Search for the cell housing the specified text and yield its [x, y] center coordinate. 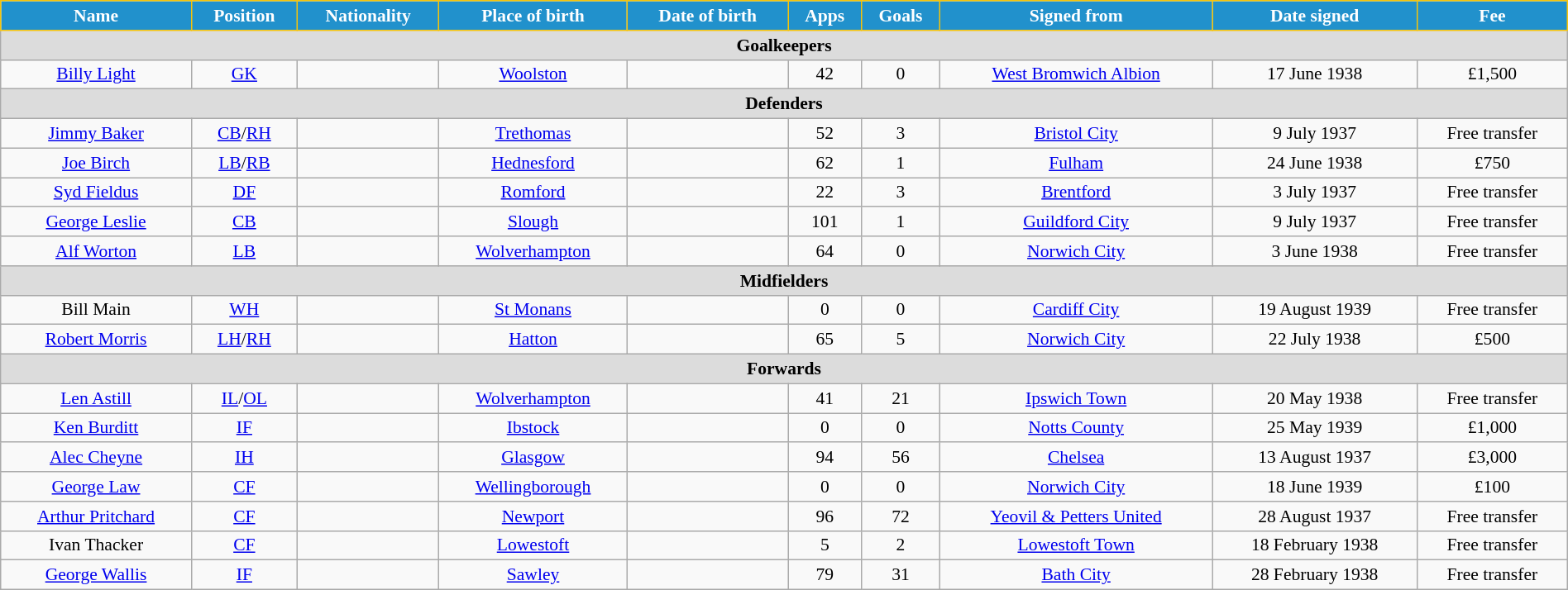
Midfielders [784, 281]
Name [96, 16]
IH [244, 458]
64 [825, 251]
Robert Morris [96, 340]
LH/RH [244, 340]
25 May 1939 [1315, 428]
Lowestoft [533, 545]
56 [900, 458]
Joe Birch [96, 163]
Place of birth [533, 16]
St Monans [533, 310]
Ivan Thacker [96, 545]
2 [900, 545]
24 June 1938 [1315, 163]
Brentford [1077, 193]
Billy Light [96, 74]
CB/RH [244, 134]
Cardiff City [1077, 310]
Hatton [533, 340]
WH [244, 310]
GK [244, 74]
Date of birth [708, 16]
Goals [900, 16]
Signed from [1077, 16]
£750 [1493, 163]
£1,500 [1493, 74]
Ipswich Town [1077, 398]
Bristol City [1077, 134]
28 February 1938 [1315, 575]
Defenders [784, 104]
Arthur Pritchard [96, 516]
Notts County [1077, 428]
Ken Burditt [96, 428]
28 August 1937 [1315, 516]
IL/OL [244, 398]
96 [825, 516]
Chelsea [1077, 458]
22 [825, 193]
20 May 1938 [1315, 398]
3 June 1938 [1315, 251]
Newport [533, 516]
Goalkeepers [784, 45]
George Wallis [96, 575]
Glasgow [533, 458]
Alec Cheyne [96, 458]
Position [244, 16]
31 [900, 575]
Hednesford [533, 163]
West Bromwich Albion [1077, 74]
Alf Worton [96, 251]
LB [244, 251]
101 [825, 222]
18 February 1938 [1315, 545]
Date signed [1315, 16]
£500 [1493, 340]
Lowestoft Town [1077, 545]
Len Astill [96, 398]
72 [900, 516]
Fulham [1077, 163]
Wellingborough [533, 487]
65 [825, 340]
Ibstock [533, 428]
Slough [533, 222]
£3,000 [1493, 458]
Nationality [368, 16]
42 [825, 74]
Woolston [533, 74]
Guildford City [1077, 222]
Bill Main [96, 310]
£1,000 [1493, 428]
22 July 1938 [1315, 340]
Bath City [1077, 575]
Apps [825, 16]
52 [825, 134]
DF [244, 193]
94 [825, 458]
17 June 1938 [1315, 74]
19 August 1939 [1315, 310]
George Leslie [96, 222]
21 [900, 398]
Sawley [533, 575]
Trethomas [533, 134]
Fee [1493, 16]
Yeovil & Petters United [1077, 516]
41 [825, 398]
LB/RB [244, 163]
79 [825, 575]
18 June 1939 [1315, 487]
Romford [533, 193]
Forwards [784, 369]
George Law [96, 487]
13 August 1937 [1315, 458]
£100 [1493, 487]
Syd Fieldus [96, 193]
3 July 1937 [1315, 193]
CB [244, 222]
Jimmy Baker [96, 134]
62 [825, 163]
